From the cell containing the given text, extract its center point as (x, y) coordinate. 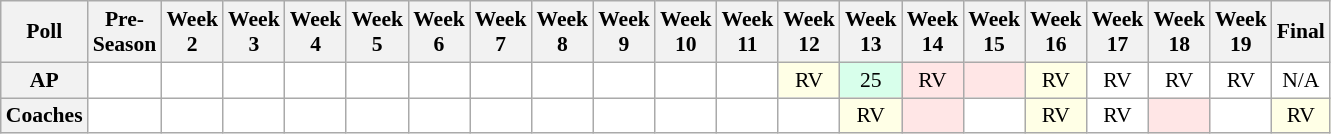
AP (44, 80)
Poll (44, 32)
Week9 (624, 32)
Week7 (501, 32)
N/A (1301, 80)
Week5 (377, 32)
Week8 (562, 32)
Week12 (809, 32)
Week19 (1241, 32)
Week18 (1179, 32)
Final (1301, 32)
Week6 (439, 32)
Week10 (686, 32)
Week15 (994, 32)
Week4 (316, 32)
Week3 (254, 32)
Week16 (1056, 32)
Pre-Season (125, 32)
Week11 (748, 32)
Week14 (933, 32)
Week13 (871, 32)
Coaches (44, 116)
Week17 (1118, 32)
Week2 (192, 32)
25 (871, 80)
